From the cell containing the given text, extract its center point as (x, y) coordinate. 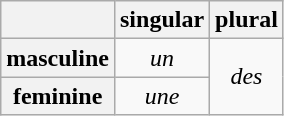
plural (247, 20)
une (162, 96)
masculine (58, 58)
singular (162, 20)
un (162, 58)
des (247, 77)
feminine (58, 96)
